Provide the [X, Y] coordinate of the cell's center where the given text is located.  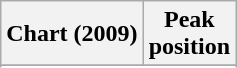
Chart (2009) [72, 34]
Peak position [189, 34]
